Capture the cell that displays the provided text and extract its (X, Y) central coordinate. 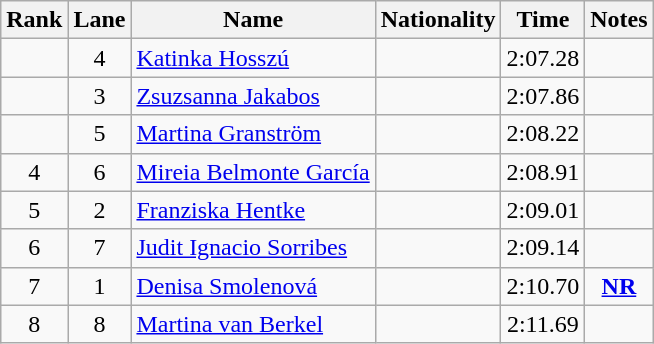
Martina Granström (253, 134)
Lane (100, 20)
2:08.91 (543, 172)
2 (100, 210)
Franziska Hentke (253, 210)
Zsuzsanna Jakabos (253, 96)
NR (619, 286)
2:10.70 (543, 286)
2:09.14 (543, 248)
2:09.01 (543, 210)
2:11.69 (543, 324)
Name (253, 20)
Katinka Hosszú (253, 58)
Mireia Belmonte García (253, 172)
Martina van Berkel (253, 324)
Nationality (438, 20)
Rank (34, 20)
Judit Ignacio Sorribes (253, 248)
1 (100, 286)
3 (100, 96)
2:07.28 (543, 58)
Notes (619, 20)
2:07.86 (543, 96)
Denisa Smolenová (253, 286)
2:08.22 (543, 134)
Time (543, 20)
